Search for the cell housing the specified text and yield its (X, Y) center coordinate. 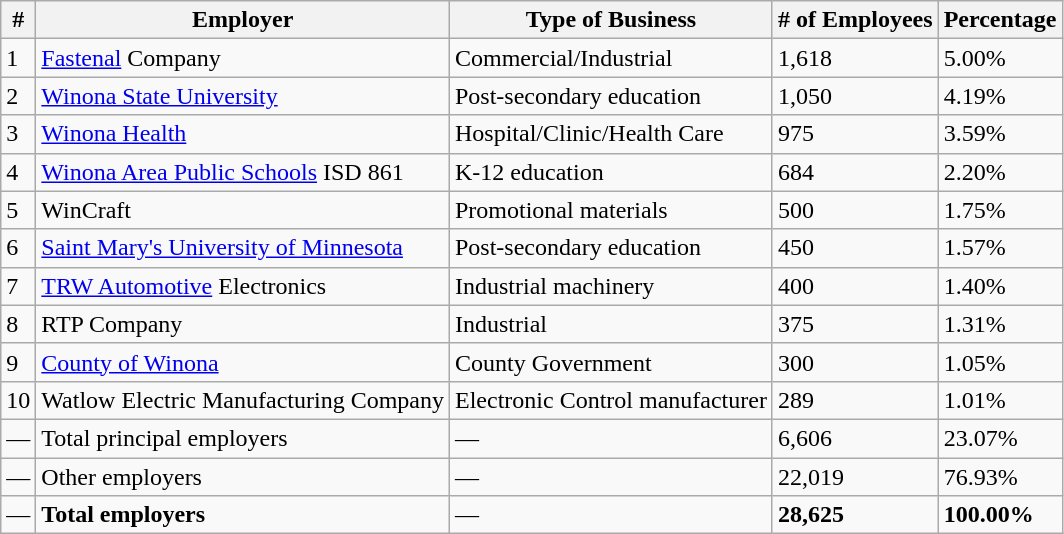
Fastenal Company (243, 58)
1.57% (1000, 248)
28,625 (855, 515)
Winona Area Public Schools ISD 861 (243, 172)
22,019 (855, 477)
Hospital/Clinic/Health Care (610, 134)
375 (855, 324)
2.20% (1000, 172)
7 (18, 286)
6 (18, 248)
10 (18, 400)
684 (855, 172)
Type of Business (610, 20)
500 (855, 210)
8 (18, 324)
WinCraft (243, 210)
Industrial (610, 324)
Electronic Control manufacturer (610, 400)
5 (18, 210)
1.01% (1000, 400)
3.59% (1000, 134)
3 (18, 134)
4 (18, 172)
400 (855, 286)
Winona State University (243, 96)
5.00% (1000, 58)
1,050 (855, 96)
300 (855, 362)
Total principal employers (243, 438)
Promotional materials (610, 210)
1 (18, 58)
# (18, 20)
# of Employees (855, 20)
100.00% (1000, 515)
Winona Health (243, 134)
4.19% (1000, 96)
Watlow Electric Manufacturing Company (243, 400)
TRW Automotive Electronics (243, 286)
Commercial/Industrial (610, 58)
450 (855, 248)
1.75% (1000, 210)
Employer (243, 20)
6,606 (855, 438)
Total employers (243, 515)
76.93% (1000, 477)
975 (855, 134)
1.05% (1000, 362)
K-12 education (610, 172)
Percentage (1000, 20)
23.07% (1000, 438)
2 (18, 96)
County of Winona (243, 362)
Industrial machinery (610, 286)
1,618 (855, 58)
Other employers (243, 477)
Saint Mary's University of Minnesota (243, 248)
1.31% (1000, 324)
9 (18, 362)
289 (855, 400)
County Government (610, 362)
RTP Company (243, 324)
1.40% (1000, 286)
